Search for the cell housing the specified text and yield its (X, Y) center coordinate. 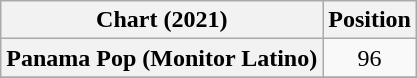
96 (370, 58)
Panama Pop (Monitor Latino) (162, 58)
Position (370, 20)
Chart (2021) (162, 20)
